Identify which cell holds the provided text, then report its [X, Y] central coordinate. 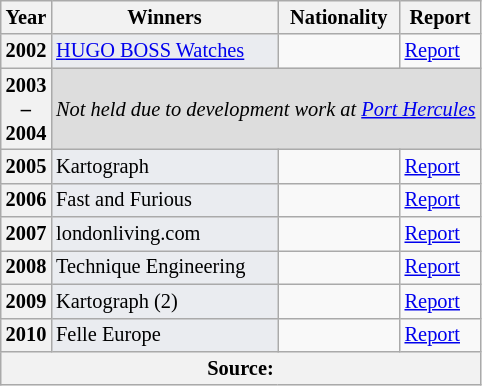
Fast and Furious [164, 200]
Kartograph (2) [164, 301]
2002 [26, 51]
Year [26, 17]
2007 [26, 234]
Source: [241, 368]
2003–2004 [26, 109]
2010 [26, 335]
2009 [26, 301]
Felle Europe [164, 335]
2006 [26, 200]
HUGO BOSS Watches [164, 51]
Nationality [339, 17]
2008 [26, 267]
2005 [26, 166]
Winners [164, 17]
Kartograph [164, 166]
Technique Engineering [164, 267]
Not held due to development work at Port Hercules [266, 109]
londonliving.com [164, 234]
